For the text-containing cell, return its midpoint in [X, Y] coordinate format. 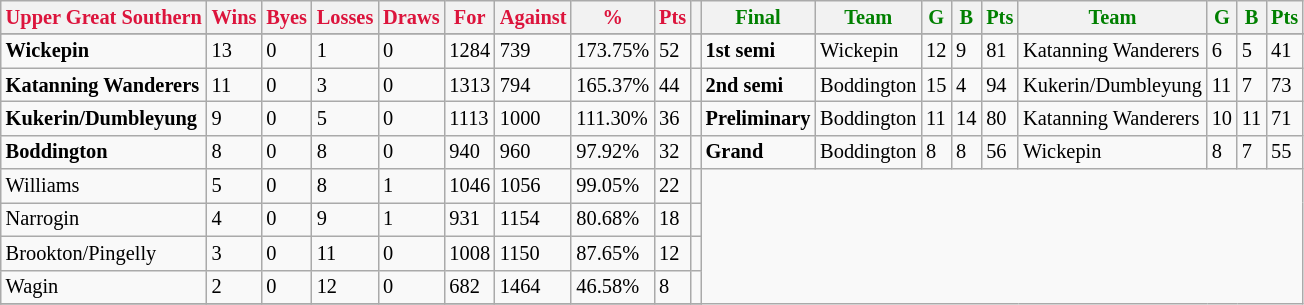
1313 [469, 85]
36 [672, 118]
1000 [534, 118]
44 [672, 85]
18 [672, 219]
87.65% [612, 253]
1008 [469, 253]
1150 [534, 253]
97.92% [612, 152]
73 [1284, 85]
Draws [411, 17]
% [612, 17]
165.37% [612, 85]
173.75% [612, 51]
794 [534, 85]
94 [1000, 85]
Wagin [104, 287]
Wins [234, 17]
32 [672, 152]
1046 [469, 186]
56 [1000, 152]
80 [1000, 118]
Losses [345, 17]
81 [1000, 51]
960 [534, 152]
14 [966, 118]
41 [1284, 51]
682 [469, 287]
15 [936, 85]
Upper Great Southern [104, 17]
1056 [534, 186]
2 [234, 287]
55 [1284, 152]
46.58% [612, 287]
940 [469, 152]
1154 [534, 219]
Williams [104, 186]
Preliminary [758, 118]
For [469, 17]
111.30% [612, 118]
22 [672, 186]
Brookton/Pingelly [104, 253]
13 [234, 51]
1464 [534, 287]
52 [672, 51]
Byes [286, 17]
1113 [469, 118]
Final [758, 17]
1284 [469, 51]
6 [1222, 51]
2nd semi [758, 85]
Grand [758, 152]
739 [534, 51]
931 [469, 219]
10 [1222, 118]
1st semi [758, 51]
Narrogin [104, 219]
99.05% [612, 186]
Against [534, 17]
80.68% [612, 219]
71 [1284, 118]
